Find where the given text appears and provide that cell's center as [x, y] coordinate. 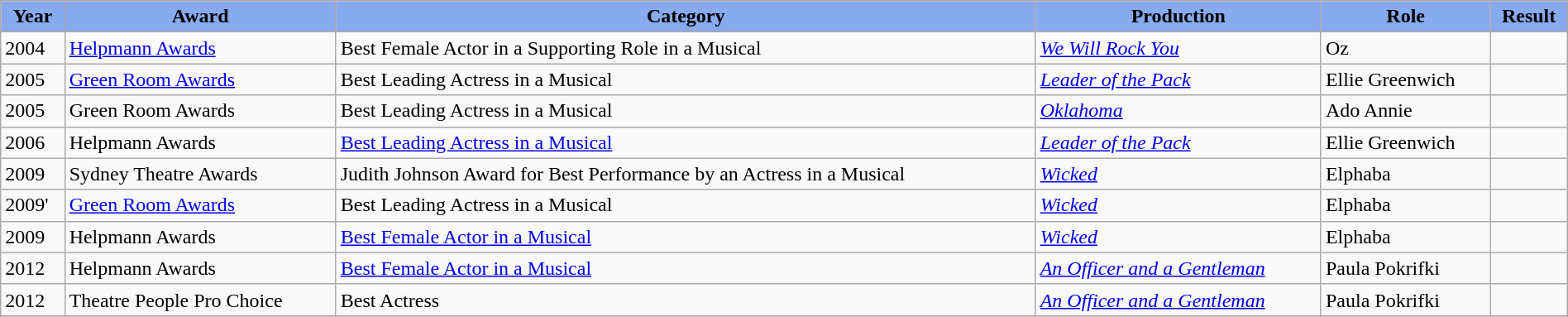
Year [33, 17]
Judith Johnson Award for Best Performance by an Actress in a Musical [686, 174]
Oz [1406, 48]
We Will Rock You [1178, 48]
Award [200, 17]
Role [1406, 17]
Ado Annie [1406, 111]
Theatre People Pro Choice [200, 300]
Best Actress [686, 300]
Production [1178, 17]
2006 [33, 142]
Category [686, 17]
2009' [33, 205]
2004 [33, 48]
Result [1528, 17]
Oklahoma [1178, 111]
Best Female Actor in a Supporting Role in a Musical [686, 48]
Sydney Theatre Awards [200, 174]
